Find where the given text appears and provide that cell's center as (x, y) coordinate. 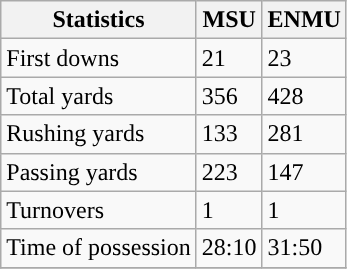
147 (304, 172)
133 (229, 134)
23 (304, 58)
Passing yards (99, 172)
MSU (229, 20)
Total yards (99, 96)
356 (229, 96)
428 (304, 96)
Rushing yards (99, 134)
ENMU (304, 20)
First downs (99, 58)
Turnovers (99, 210)
28:10 (229, 248)
Time of possession (99, 248)
21 (229, 58)
Statistics (99, 20)
281 (304, 134)
31:50 (304, 248)
223 (229, 172)
